For the text-containing cell, return its midpoint in [X, Y] coordinate format. 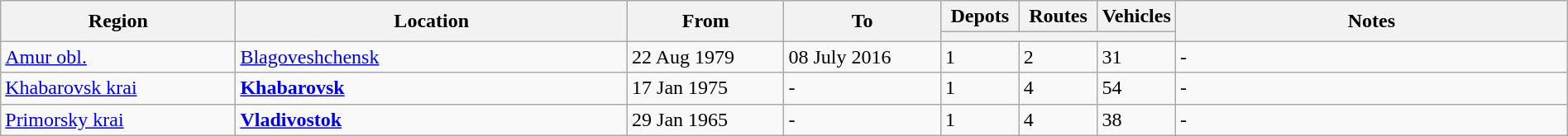
2 [1059, 57]
From [706, 21]
Amur obl. [118, 57]
Region [118, 21]
Vehicles [1136, 16]
Vladivostok [432, 120]
22 Aug 1979 [706, 57]
08 July 2016 [862, 57]
Depots [979, 16]
17 Jan 1975 [706, 88]
Notes [1372, 21]
31 [1136, 57]
Khabarovsk [432, 88]
Primorsky krai [118, 120]
Blagoveshchensk [432, 57]
To [862, 21]
Routes [1059, 16]
38 [1136, 120]
29 Jan 1965 [706, 120]
Location [432, 21]
Khabarovsk krai [118, 88]
54 [1136, 88]
